Find where the given text appears and provide that cell's center as [x, y] coordinate. 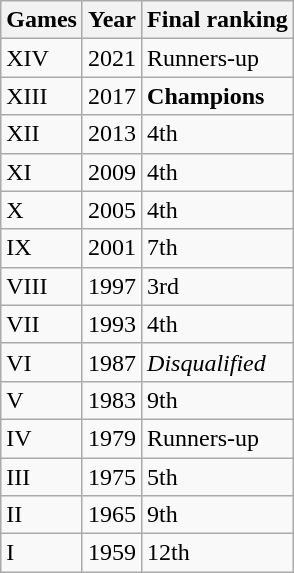
XII [42, 134]
VII [42, 324]
X [42, 210]
1975 [112, 477]
5th [218, 477]
XIV [42, 58]
1983 [112, 400]
XIII [42, 96]
1959 [112, 553]
IV [42, 438]
Champions [218, 96]
7th [218, 248]
III [42, 477]
1993 [112, 324]
2013 [112, 134]
2021 [112, 58]
12th [218, 553]
Disqualified [218, 362]
3rd [218, 286]
VIII [42, 286]
IX [42, 248]
XI [42, 172]
Final ranking [218, 20]
1979 [112, 438]
V [42, 400]
Games [42, 20]
1965 [112, 515]
2017 [112, 96]
II [42, 515]
I [42, 553]
2009 [112, 172]
2001 [112, 248]
1987 [112, 362]
VI [42, 362]
Year [112, 20]
2005 [112, 210]
1997 [112, 286]
